Return the (x, y) coordinate for the center point of the cell that contains the specified text.  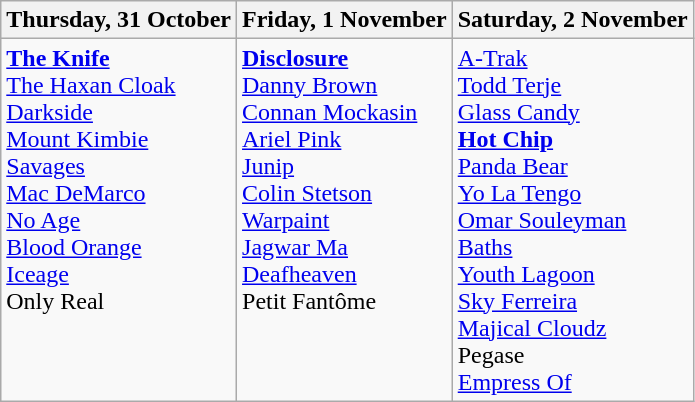
DisclosureDanny BrownConnan MockasinAriel PinkJunipColin StetsonWarpaintJagwar MaDeafheavenPetit Fantôme (345, 220)
Saturday, 2 November (572, 20)
Friday, 1 November (345, 20)
A-TrakTodd TerjeGlass CandyHot ChipPanda BearYo La TengoOmar SouleymanBathsYouth LagoonSky FerreiraMajical CloudzPegaseEmpress Of (572, 220)
Thursday, 31 October (119, 20)
The KnifeThe Haxan CloakDarksideMount KimbieSavagesMac DeMarcoNo AgeBlood OrangeIceageOnly Real (119, 220)
